Provide the [x, y] coordinate of the cell's center where the given text is located.  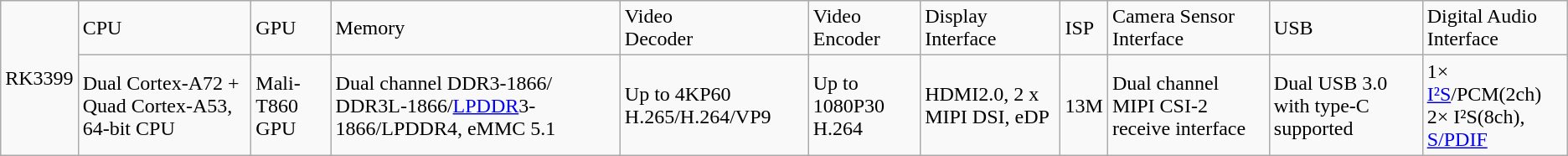
Camera Sensor Interface [1188, 29]
RK3399 [39, 78]
13M [1084, 106]
1× I²S/PCM(2ch)2× I²S(8ch), S/PDIF [1494, 106]
VideoDecoder [714, 29]
USB [1345, 29]
Dual channel MIPI CSI-2 receive interface [1188, 106]
Display Interface [990, 29]
HDMI2.0, 2 x MIPI DSI, eDP [990, 106]
Digital Audio Interface [1494, 29]
ISP [1084, 29]
CPU [164, 29]
Up to 4KP60 H.265/H.264/VP9 [714, 106]
GPU [291, 29]
Dual USB 3.0 with type-C supported [1345, 106]
Mali-T860 GPU [291, 106]
Video Encoder [864, 29]
Dual channel DDR3-1866/ DDR3L-1866/LPDDR3-1866/LPDDR4, eMMC 5.1 [476, 106]
Up to 1080P30 H.264 [864, 106]
Memory [476, 29]
Dual Cortex-A72 + Quad Cortex-A53, 64-bit CPU [164, 106]
